Capture the cell that displays the provided text and extract its [X, Y] central coordinate. 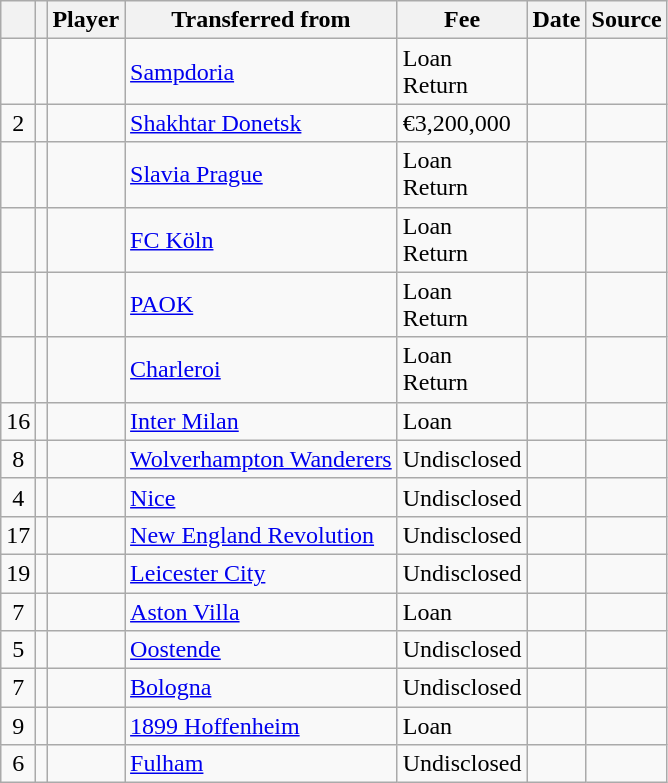
Nice [262, 497]
19 [18, 573]
Leicester City [262, 573]
Date [556, 20]
Wolverhampton Wanderers [262, 459]
Fulham [262, 764]
Bologna [262, 688]
5 [18, 650]
8 [18, 459]
Player [86, 20]
FC Köln [262, 240]
New England Revolution [262, 535]
Shakhtar Donetsk [262, 123]
16 [18, 421]
6 [18, 764]
2 [18, 123]
9 [18, 726]
1899 Hoffenheim [262, 726]
Transferred from [262, 20]
€3,200,000 [462, 123]
Sampdoria [262, 72]
Source [626, 20]
Inter Milan [262, 421]
Slavia Prague [262, 174]
Charleroi [262, 370]
Aston Villa [262, 611]
Fee [462, 20]
PAOK [262, 304]
17 [18, 535]
Oostende [262, 650]
4 [18, 497]
